From the cell containing the given text, extract its center point as [x, y] coordinate. 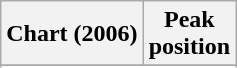
Peakposition [189, 34]
Chart (2006) [72, 34]
